Pinpoint the cell where the given text exists, returning its (x, y) midpoint coordinate. 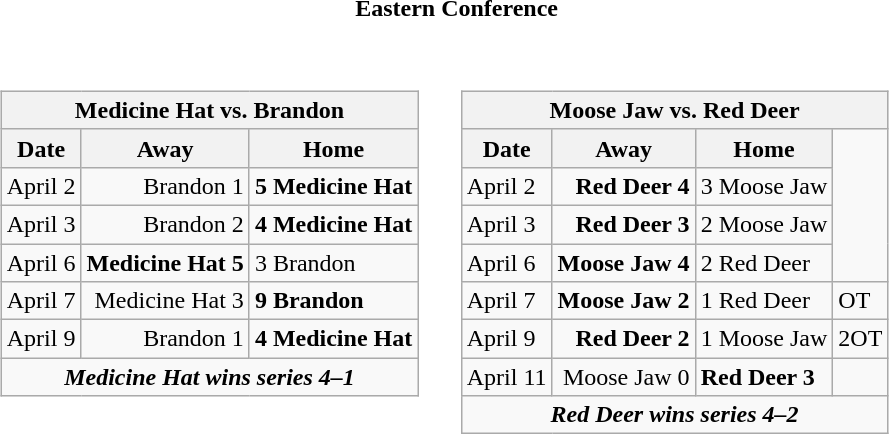
2OT (860, 339)
Medicine Hat 3 (165, 301)
2 Moose Jaw (764, 224)
Moose Jaw 2 (624, 301)
April 11 (506, 377)
9 Brandon (333, 301)
1 Red Deer (764, 301)
Moose Jaw vs. Red Deer (674, 110)
2 Red Deer (764, 263)
Red Deer 4 (624, 186)
5 Medicine Hat (333, 186)
Brandon 2 (165, 224)
3 Brandon (333, 263)
Red Deer wins series 4–2 (674, 415)
Moose Jaw 0 (624, 377)
Medicine Hat vs. Brandon (209, 110)
1 Moose Jaw (764, 339)
Red Deer 2 (624, 339)
OT (860, 301)
Medicine Hat 5 (165, 263)
Medicine Hat wins series 4–1 (209, 377)
Moose Jaw 4 (624, 263)
3 Moose Jaw (764, 186)
